Extract the (x, y) coordinate from the center of the cell holding the provided text.  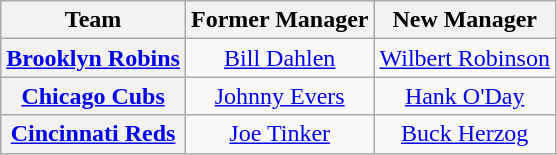
Chicago Cubs (94, 96)
Former Manager (280, 20)
New Manager (464, 20)
Wilbert Robinson (464, 58)
Hank O'Day (464, 96)
Buck Herzog (464, 134)
Bill Dahlen (280, 58)
Joe Tinker (280, 134)
Team (94, 20)
Cincinnati Reds (94, 134)
Brooklyn Robins (94, 58)
Johnny Evers (280, 96)
